Pinpoint the cell where the given text exists, returning its (x, y) midpoint coordinate. 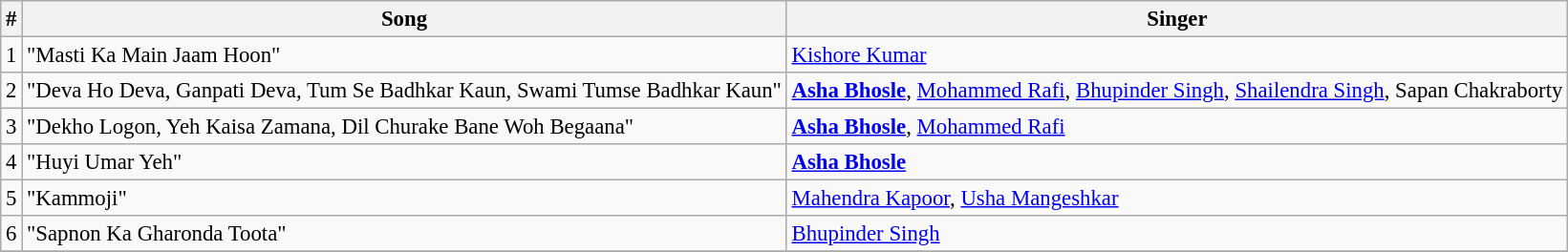
Mahendra Kapoor, Usha Mangeshkar (1177, 199)
1 (11, 55)
"Dekho Logon, Yeh Kaisa Zamana, Dil Churake Bane Woh Begaana" (404, 127)
Singer (1177, 19)
"Kammoji" (404, 199)
Asha Bhosle, Mohammed Rafi (1177, 127)
"Sapnon Ka Gharonda Toota" (404, 234)
6 (11, 234)
Bhupinder Singh (1177, 234)
Kishore Kumar (1177, 55)
Song (404, 19)
3 (11, 127)
"Masti Ka Main Jaam Hoon" (404, 55)
Asha Bhosle (1177, 162)
"Huyi Umar Yeh" (404, 162)
5 (11, 199)
"Deva Ho Deva, Ganpati Deva, Tum Se Badhkar Kaun, Swami Tumse Badhkar Kaun" (404, 91)
4 (11, 162)
Asha Bhosle, Mohammed Rafi, Bhupinder Singh, Shailendra Singh, Sapan Chakraborty (1177, 91)
2 (11, 91)
# (11, 19)
